Locate the cell with the specified text and output its [X, Y] center coordinate. 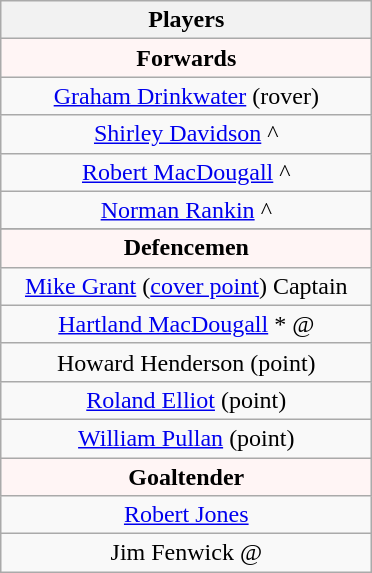
Defencemen [186, 248]
Norman Rankin ^ [186, 210]
Graham Drinkwater (rover) [186, 96]
Robert MacDougall ^ [186, 172]
Mike Grant (cover point) Captain [186, 286]
Jim Fenwick @ [186, 553]
Hartland MacDougall * @ [186, 324]
Forwards [186, 58]
Shirley Davidson ^ [186, 134]
Goaltender [186, 477]
Robert Jones [186, 515]
Players [186, 20]
Howard Henderson (point) [186, 362]
Roland Elliot (point) [186, 400]
William Pullan (point) [186, 438]
